From the cell containing the given text, extract its center point as (X, Y) coordinate. 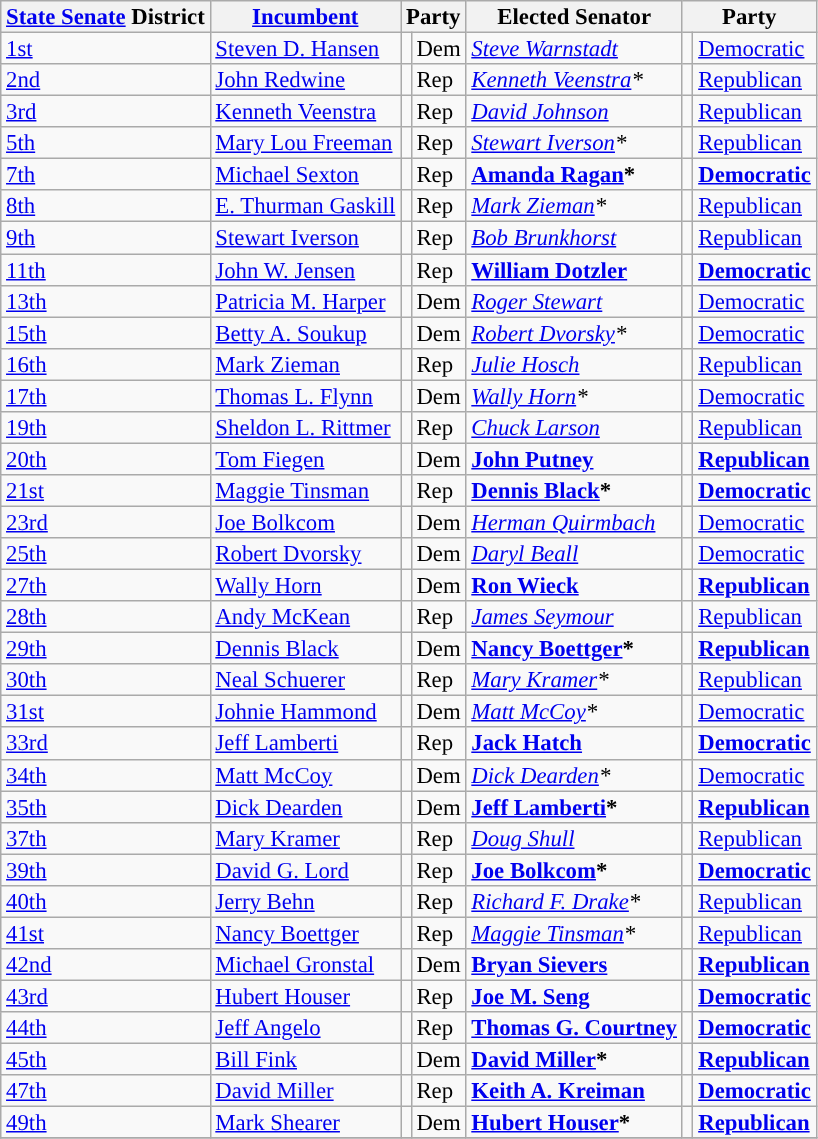
49th (106, 1123)
Dick Dearden* (574, 775)
Nancy Boettger* (574, 649)
Matt McCoy* (574, 712)
John Putney (574, 459)
Robert Dvorsky (305, 554)
Michael Sexton (305, 175)
Ron Wieck (574, 586)
Stewart Iverson (305, 238)
19th (106, 428)
Patricia M. Harper (305, 301)
5th (106, 143)
Mark Zieman* (574, 206)
Roger Stewart (574, 301)
20th (106, 459)
Michael Gronstal (305, 965)
Joe M. Seng (574, 996)
Julie Hosch (574, 364)
30th (106, 680)
37th (106, 838)
25th (106, 554)
Sheldon L. Rittmer (305, 428)
Incumbent (305, 17)
Hubert Houser* (574, 1123)
21st (106, 491)
Elected Senator (574, 17)
Thomas G. Courtney (574, 1028)
David Miller* (574, 1060)
Jerry Behn (305, 902)
17th (106, 396)
31st (106, 712)
Jeff Angelo (305, 1028)
Kenneth Veenstra (305, 112)
Herman Quirmbach (574, 522)
Richard F. Drake* (574, 902)
2nd (106, 80)
John W. Jensen (305, 270)
3rd (106, 112)
Amanda Ragan* (574, 175)
Stewart Iverson* (574, 143)
13th (106, 301)
39th (106, 870)
William Dotzler (574, 270)
Maggie Tinsman (305, 491)
E. Thurman Gaskill (305, 206)
34th (106, 775)
27th (106, 586)
23rd (106, 522)
Dennis Black (305, 649)
Daryl Beall (574, 554)
45th (106, 1060)
Mary Lou Freeman (305, 143)
Bob Brunkhorst (574, 238)
Chuck Larson (574, 428)
7th (106, 175)
Joe Bolkcom (305, 522)
Mary Kramer (305, 838)
Betty A. Soukup (305, 333)
Bill Fink (305, 1060)
41st (106, 933)
Wally Horn* (574, 396)
Matt McCoy (305, 775)
Neal Schuerer (305, 680)
Johnie Hammond (305, 712)
Steve Warnstadt (574, 49)
Kenneth Veenstra* (574, 80)
15th (106, 333)
Wally Horn (305, 586)
28th (106, 617)
43rd (106, 996)
Hubert Houser (305, 996)
40th (106, 902)
State Senate District (106, 17)
9th (106, 238)
Robert Dvorsky* (574, 333)
Mary Kramer* (574, 680)
8th (106, 206)
Thomas L. Flynn (305, 396)
James Seymour (574, 617)
47th (106, 1091)
1st (106, 49)
Jeff Lamberti (305, 744)
Nancy Boettger (305, 933)
Tom Fiegen (305, 459)
Doug Shull (574, 838)
Maggie Tinsman* (574, 933)
Mark Shearer (305, 1123)
Mark Zieman (305, 364)
35th (106, 807)
David G. Lord (305, 870)
David Miller (305, 1091)
Bryan Sievers (574, 965)
David Johnson (574, 112)
16th (106, 364)
Jack Hatch (574, 744)
Keith A. Kreiman (574, 1091)
Steven D. Hansen (305, 49)
Dick Dearden (305, 807)
44th (106, 1028)
11th (106, 270)
33rd (106, 744)
42nd (106, 965)
Dennis Black* (574, 491)
Jeff Lamberti* (574, 807)
29th (106, 649)
John Redwine (305, 80)
Joe Bolkcom* (574, 870)
Andy McKean (305, 617)
